Identify which cell holds the provided text, then report its (X, Y) central coordinate. 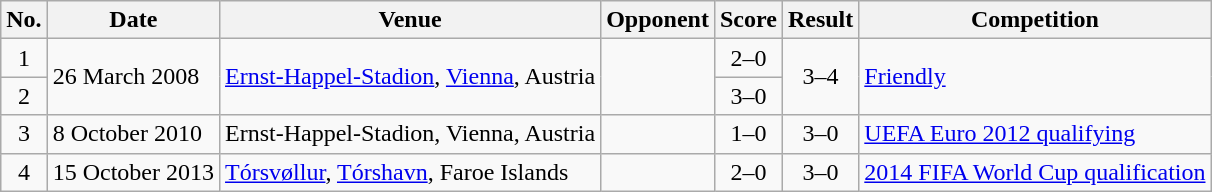
Score (748, 20)
8 October 2010 (133, 134)
1–0 (748, 134)
No. (24, 20)
Opponent (658, 20)
3–4 (820, 77)
26 March 2008 (133, 77)
Competition (1035, 20)
1 (24, 58)
Result (820, 20)
Venue (410, 20)
4 (24, 172)
UEFA Euro 2012 qualifying (1035, 134)
2014 FIFA World Cup qualification (1035, 172)
Friendly (1035, 77)
2 (24, 96)
Date (133, 20)
Tórsvøllur, Tórshavn, Faroe Islands (410, 172)
15 October 2013 (133, 172)
3 (24, 134)
